Extract the (X, Y) coordinate from the center of the cell holding the provided text.  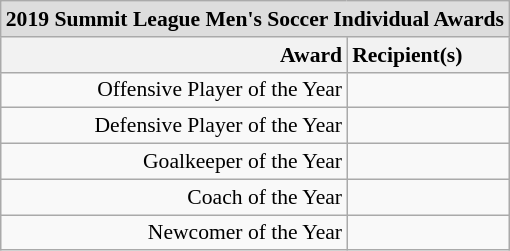
Offensive Player of the Year (174, 90)
Award (174, 55)
Newcomer of the Year (174, 233)
Defensive Player of the Year (174, 126)
2019 Summit League Men's Soccer Individual Awards (255, 19)
Coach of the Year (174, 197)
Recipient(s) (428, 55)
Goalkeeper of the Year (174, 162)
